Provide the (X, Y) coordinate of the cell's center where the given text is located.  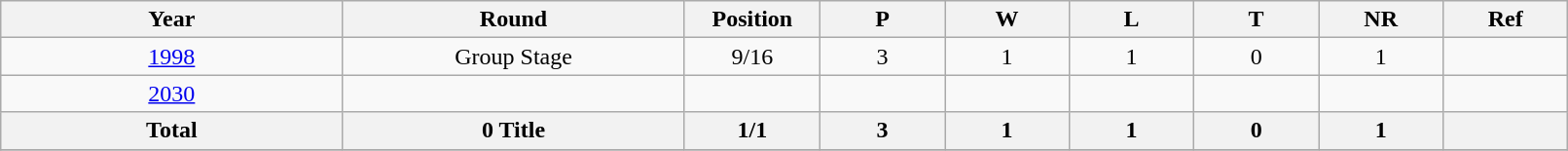
1998 (171, 57)
Year (171, 19)
1/1 (751, 131)
Group Stage (514, 57)
NR (1381, 19)
P (883, 19)
2030 (171, 94)
T (1257, 19)
Position (751, 19)
L (1132, 19)
0 Title (514, 131)
Total (171, 131)
Round (514, 19)
9/16 (751, 57)
Ref (1506, 19)
W (1007, 19)
